For the text-containing cell, return its midpoint in [x, y] coordinate format. 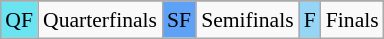
SF [179, 20]
Finals [352, 20]
Quarterfinals [100, 20]
Semifinals [247, 20]
QF [19, 20]
F [310, 20]
